Return the [x, y] coordinate for the center point of the cell that contains the specified text.  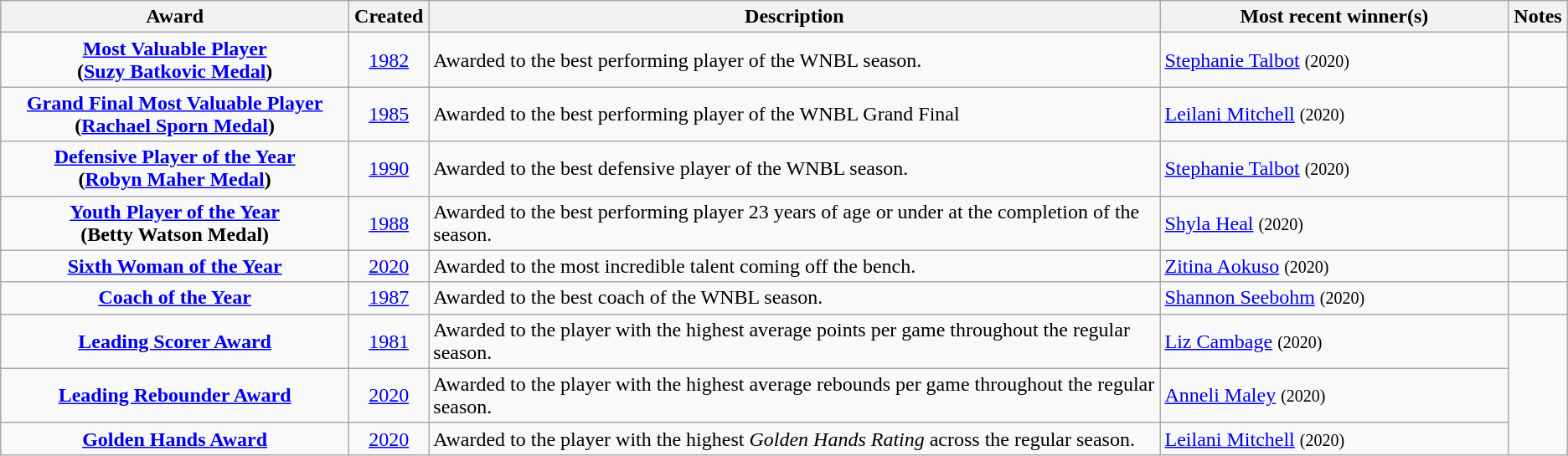
1988 [389, 223]
Awarded to the most incredible talent coming off the bench. [794, 266]
Zitina Aokuso (2020) [1334, 266]
Golden Hands Award [175, 438]
1981 [389, 341]
1985 [389, 114]
Award [175, 17]
1990 [389, 169]
Shannon Seebohm (2020) [1334, 298]
Awarded to the player with the highest Golden Hands Rating across the regular season. [794, 438]
Awarded to the best coach of the WNBL season. [794, 298]
Awarded to the player with the highest average rebounds per game throughout the regular season. [794, 395]
Awarded to the best performing player of the WNBL Grand Final [794, 114]
Leading Scorer Award [175, 341]
Grand Final Most Valuable Player (Rachael Sporn Medal) [175, 114]
1982 [389, 60]
Notes [1538, 17]
1987 [389, 298]
Shyla Heal (2020) [1334, 223]
Sixth Woman of the Year [175, 266]
Youth Player of the Year (Betty Watson Medal) [175, 223]
Awarded to the best performing player of the WNBL season. [794, 60]
Leading Rebounder Award [175, 395]
Awarded to the player with the highest average points per game throughout the regular season. [794, 341]
Most Valuable Player (Suzy Batkovic Medal) [175, 60]
Most recent winner(s) [1334, 17]
Coach of the Year [175, 298]
Anneli Maley (2020) [1334, 395]
Description [794, 17]
Created [389, 17]
Awarded to the best performing player 23 years of age or under at the completion of the season. [794, 223]
Defensive Player of the Year (Robyn Maher Medal) [175, 169]
Awarded to the best defensive player of the WNBL season. [794, 169]
Liz Cambage (2020) [1334, 341]
